Detect which cell encompasses the target text, then output its [x, y] center coordinate. 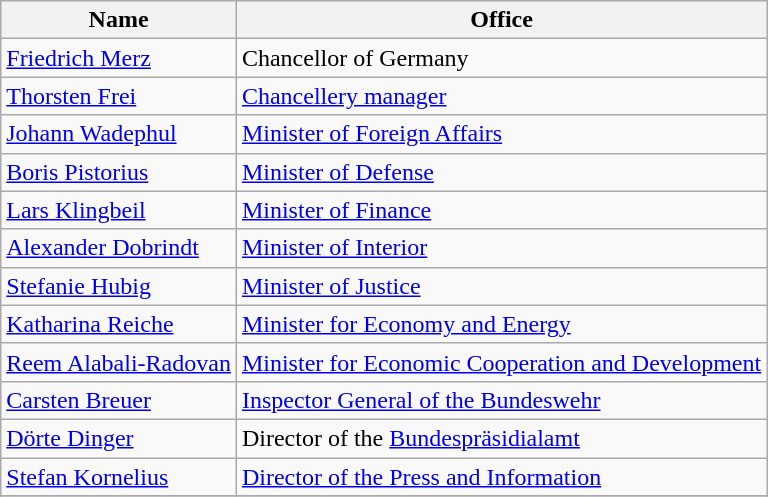
Inspector General of the Bundeswehr [501, 400]
Chancellery manager [501, 96]
Office [501, 20]
Minister for Economy and Energy [501, 324]
Stefanie Hubig [119, 286]
Carsten Breuer [119, 400]
Katharina Reiche [119, 324]
Friedrich Merz [119, 58]
Director of the Bundespräsidialamt [501, 438]
Name [119, 20]
Minister of Interior [501, 248]
Minister of Justice [501, 286]
Minister of Foreign Affairs [501, 134]
Minister for Economic Cooperation and Development [501, 362]
Johann Wadephul [119, 134]
Chancellor of Germany [501, 58]
Minister of Defense [501, 172]
Thorsten Frei [119, 96]
Boris Pistorius [119, 172]
Stefan Kornelius [119, 477]
Minister of Finance [501, 210]
Dörte Dinger [119, 438]
Alexander Dobrindt [119, 248]
Director of the Press and Information [501, 477]
Lars Klingbeil [119, 210]
Reem Alabali-Radovan [119, 362]
